Determine the [x, y] coordinate at the center of the cell enclosing the given text.  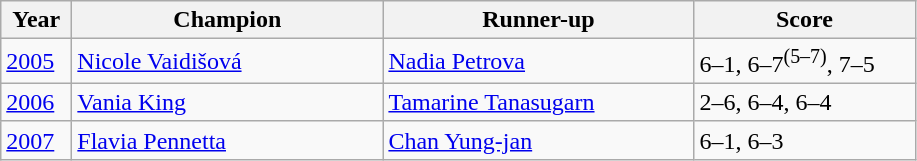
Year [36, 20]
Nadia Petrova [538, 62]
Nicole Vaidišová [228, 62]
Tamarine Tanasugarn [538, 102]
Vania King [228, 102]
Champion [228, 20]
2007 [36, 140]
Chan Yung-jan [538, 140]
6–1, 6–3 [804, 140]
2–6, 6–4, 6–4 [804, 102]
Runner-up [538, 20]
2005 [36, 62]
Flavia Pennetta [228, 140]
Score [804, 20]
2006 [36, 102]
6–1, 6–7(5–7), 7–5 [804, 62]
